Find where the given text appears and provide that cell's center as (x, y) coordinate. 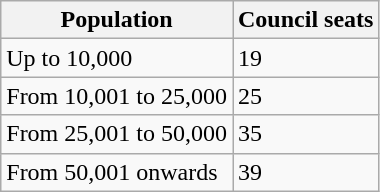
Up to 10,000 (117, 58)
25 (305, 96)
From 50,001 onwards (117, 172)
From 25,001 to 50,000 (117, 134)
Council seats (305, 20)
19 (305, 58)
39 (305, 172)
35 (305, 134)
From 10,001 to 25,000 (117, 96)
Population (117, 20)
